From the cell containing the given text, extract its center point as (x, y) coordinate. 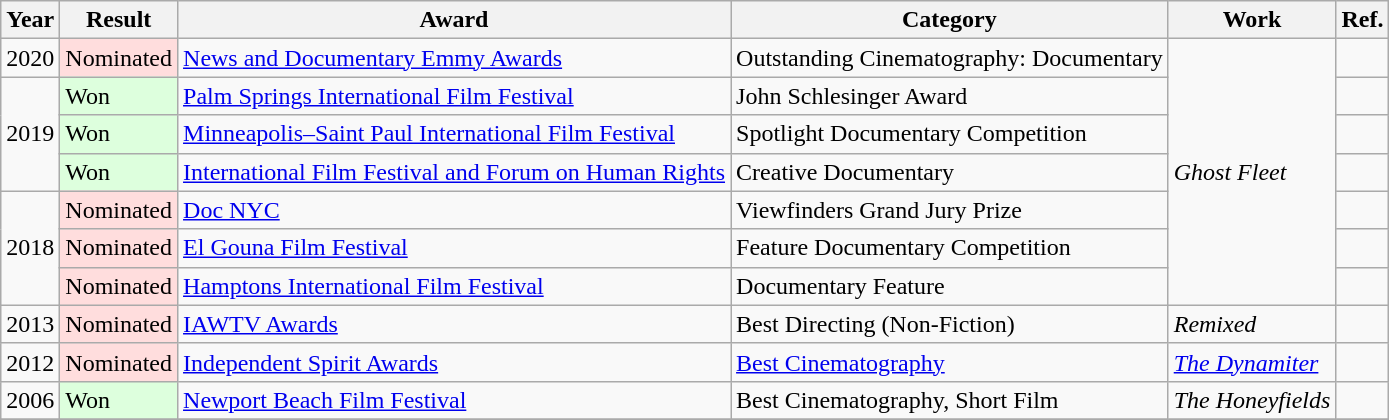
Palm Springs International Film Festival (454, 96)
Doc NYC (454, 210)
John Schlesinger Award (950, 96)
2020 (30, 58)
News and Documentary Emmy Awards (454, 58)
Ref. (1362, 20)
Result (119, 20)
Year (30, 20)
2019 (30, 134)
Best Cinematography (950, 362)
Best Directing (Non-Fiction) (950, 324)
2018 (30, 248)
Spotlight Documentary Competition (950, 134)
2012 (30, 362)
2013 (30, 324)
Independent Spirit Awards (454, 362)
El Gouna Film Festival (454, 248)
Category (950, 20)
Feature Documentary Competition (950, 248)
Remixed (1252, 324)
Creative Documentary (950, 172)
Outstanding Cinematography: Documentary (950, 58)
IAWTV Awards (454, 324)
Documentary Feature (950, 286)
Minneapolis–Saint Paul International Film Festival (454, 134)
Work (1252, 20)
Best Cinematography, Short Film (950, 400)
The Dynamiter (1252, 362)
International Film Festival and Forum on Human Rights (454, 172)
Award (454, 20)
Hamptons International Film Festival (454, 286)
2006 (30, 400)
Viewfinders Grand Jury Prize (950, 210)
Ghost Fleet (1252, 172)
Newport Beach Film Festival (454, 400)
The Honeyfields (1252, 400)
